Return (X, Y) of the center of cell containing provided text 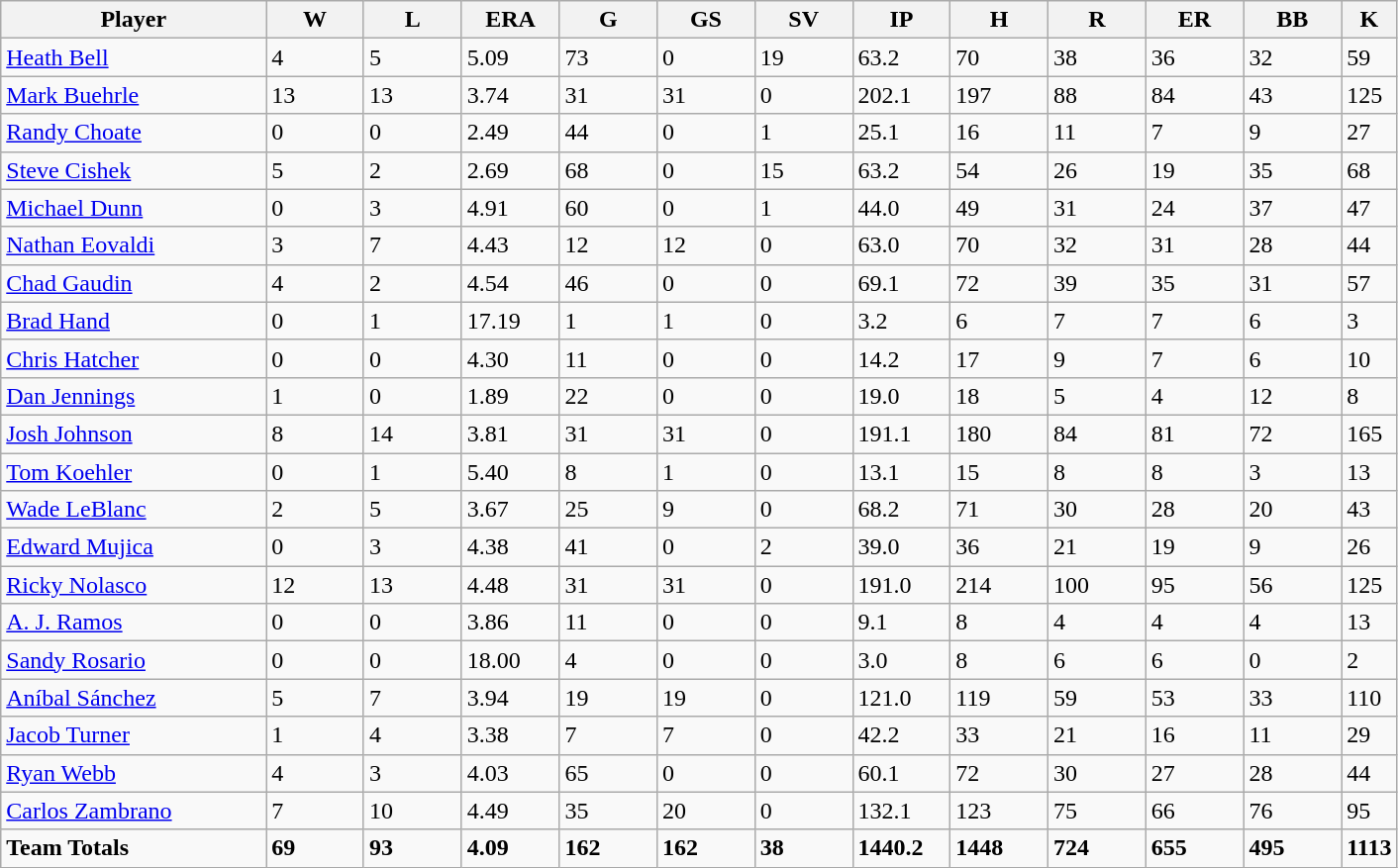
60 (608, 208)
Ricky Nolasco (134, 585)
165 (1369, 434)
Josh Johnson (134, 434)
46 (608, 283)
69 (315, 848)
25 (608, 510)
5.40 (511, 472)
ERA (511, 20)
49 (1000, 208)
Michael Dunn (134, 208)
4.48 (511, 585)
SV (804, 20)
54 (1000, 170)
4.91 (511, 208)
39 (1097, 283)
3.81 (511, 434)
24 (1194, 208)
25.1 (901, 133)
1.89 (511, 396)
18 (1000, 396)
42.2 (901, 735)
Edward Mujica (134, 547)
495 (1293, 848)
121.0 (901, 698)
37 (1293, 208)
H (1000, 20)
47 (1369, 208)
Aníbal Sánchez (134, 698)
655 (1194, 848)
17 (1000, 358)
W (315, 20)
4.30 (511, 358)
Wade LeBlanc (134, 510)
123 (1000, 811)
Steve Cishek (134, 170)
22 (608, 396)
GS (707, 20)
1448 (1000, 848)
Dan Jennings (134, 396)
3.86 (511, 623)
100 (1097, 585)
Nathan Eovaldi (134, 245)
BB (1293, 20)
9.1 (901, 623)
3.74 (511, 95)
3.2 (901, 321)
214 (1000, 585)
18.00 (511, 660)
71 (1000, 510)
IP (901, 20)
73 (608, 57)
93 (412, 848)
69.1 (901, 283)
4.54 (511, 283)
5.09 (511, 57)
4.49 (511, 811)
41 (608, 547)
4.38 (511, 547)
A. J. Ramos (134, 623)
1440.2 (901, 848)
Heath Bell (134, 57)
110 (1369, 698)
197 (1000, 95)
Mark Buehrle (134, 95)
3.0 (901, 660)
3.67 (511, 510)
Player (134, 20)
76 (1293, 811)
119 (1000, 698)
Team Totals (134, 848)
180 (1000, 434)
Randy Choate (134, 133)
Sandy Rosario (134, 660)
88 (1097, 95)
191.0 (901, 585)
2.49 (511, 133)
63.0 (901, 245)
14.2 (901, 358)
Tom Koehler (134, 472)
39.0 (901, 547)
75 (1097, 811)
R (1097, 20)
724 (1097, 848)
17.19 (511, 321)
191.1 (901, 434)
81 (1194, 434)
29 (1369, 735)
68.2 (901, 510)
44.0 (901, 208)
57 (1369, 283)
19.0 (901, 396)
K (1369, 20)
Brad Hand (134, 321)
132.1 (901, 811)
Jacob Turner (134, 735)
4.09 (511, 848)
Ryan Webb (134, 773)
L (412, 20)
Carlos Zambrano (134, 811)
Chris Hatcher (134, 358)
60.1 (901, 773)
3.94 (511, 698)
53 (1194, 698)
56 (1293, 585)
14 (412, 434)
3.38 (511, 735)
66 (1194, 811)
4.03 (511, 773)
ER (1194, 20)
4.43 (511, 245)
G (608, 20)
13.1 (901, 472)
2.69 (511, 170)
65 (608, 773)
1113 (1369, 848)
Chad Gaudin (134, 283)
202.1 (901, 95)
